Pinpoint the cell where the given text exists, returning its (X, Y) midpoint coordinate. 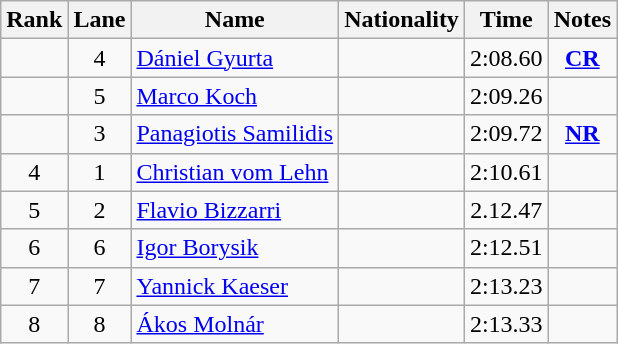
2.12.47 (506, 210)
Time (506, 20)
Rank (34, 20)
Flavio Bizzarri (235, 210)
2:13.23 (506, 286)
Notes (582, 20)
Nationality (402, 20)
3 (100, 134)
2 (100, 210)
Igor Borysik (235, 248)
Christian vom Lehn (235, 172)
Lane (100, 20)
2:09.26 (506, 96)
2:12.51 (506, 248)
2:13.33 (506, 324)
Name (235, 20)
1 (100, 172)
2:10.61 (506, 172)
NR (582, 134)
Dániel Gyurta (235, 58)
Yannick Kaeser (235, 286)
2:08.60 (506, 58)
Ákos Molnár (235, 324)
Panagiotis Samilidis (235, 134)
CR (582, 58)
Marco Koch (235, 96)
2:09.72 (506, 134)
